Find where the given text appears and provide that cell's center as (x, y) coordinate. 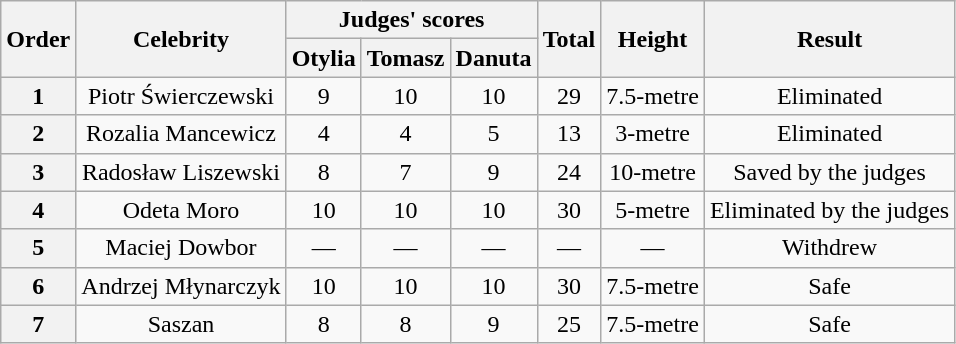
Tomasz (406, 58)
13 (569, 134)
Result (829, 39)
5-metre (653, 210)
Order (38, 39)
Eliminated by the judges (829, 210)
Judges' scores (412, 20)
Danuta (494, 58)
Maciej Dowbor (181, 248)
3-metre (653, 134)
2 (38, 134)
24 (569, 172)
Height (653, 39)
Andrzej Młynarczyk (181, 286)
Rozalia Mancewicz (181, 134)
Otylia (324, 58)
1 (38, 96)
Celebrity (181, 39)
10-metre (653, 172)
Saszan (181, 324)
6 (38, 286)
Total (569, 39)
29 (569, 96)
25 (569, 324)
Saved by the judges (829, 172)
3 (38, 172)
Piotr Świerczewski (181, 96)
Withdrew (829, 248)
Radosław Liszewski (181, 172)
Odeta Moro (181, 210)
